Extract the [X, Y] coordinate from the center of the cell holding the provided text.  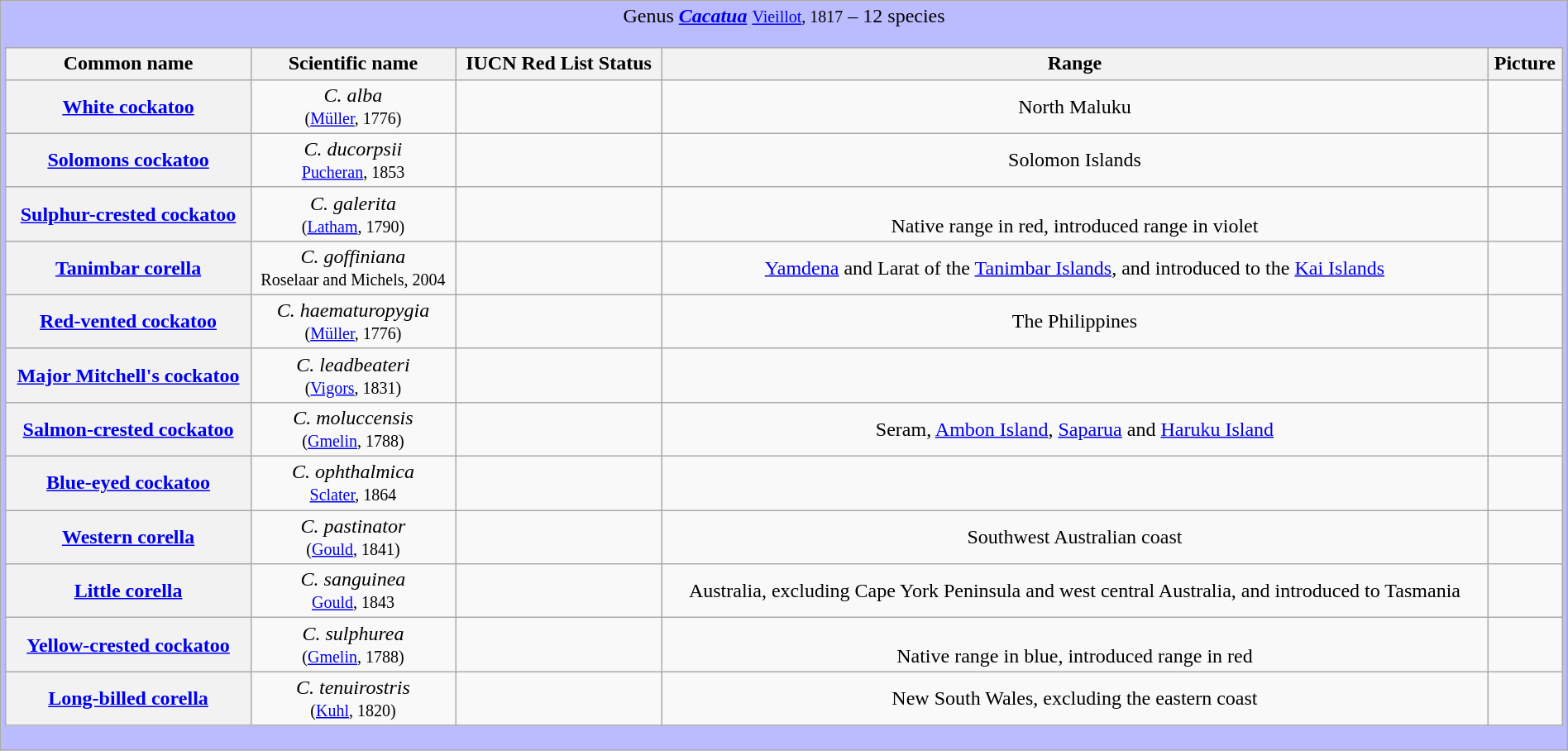
Yellow-crested cockatoo [128, 645]
Solomon Islands [1075, 160]
C. haematuropygia (Müller, 1776) [353, 321]
IUCN Red List Status [559, 64]
Australia, excluding Cape York Peninsula and west central Australia, and introduced to Tasmania [1075, 591]
North Maluku [1075, 106]
C. pastinator (Gould, 1841) [353, 538]
Southwest Australian coast [1075, 538]
Range [1075, 64]
Little corella [128, 591]
Red-vented cockatoo [128, 321]
Long-billed corella [128, 698]
C. alba (Müller, 1776) [353, 106]
C. sulphurea (Gmelin, 1788) [353, 645]
C. goffiniana Roselaar and Michels, 2004 [353, 268]
Yamdena and Larat of the Tanimbar Islands, and introduced to the Kai Islands [1075, 268]
Salmon-crested cockatoo [128, 428]
Common name [128, 64]
Seram, Ambon Island, Saparua and Haruku Island [1075, 428]
C. leadbeateri (Vigors, 1831) [353, 375]
C. moluccensis (Gmelin, 1788) [353, 428]
Tanimbar corella [128, 268]
Native range in red, introduced range in violet [1075, 213]
Native range in blue, introduced range in red [1075, 645]
Major Mitchell's cockatoo [128, 375]
C. ducorpsii Pucheran, 1853 [353, 160]
The Philippines [1075, 321]
Picture [1525, 64]
C. galerita (Latham, 1790) [353, 213]
Western corella [128, 538]
C. tenuirostris (Kuhl, 1820) [353, 698]
Blue-eyed cockatoo [128, 483]
New South Wales, excluding the eastern coast [1075, 698]
Solomons cockatoo [128, 160]
Sulphur-crested cockatoo [128, 213]
C. ophthalmica Sclater, 1864 [353, 483]
White cockatoo [128, 106]
Scientific name [353, 64]
C. sanguinea Gould, 1843 [353, 591]
